From the cell containing the given text, extract its center point as (X, Y) coordinate. 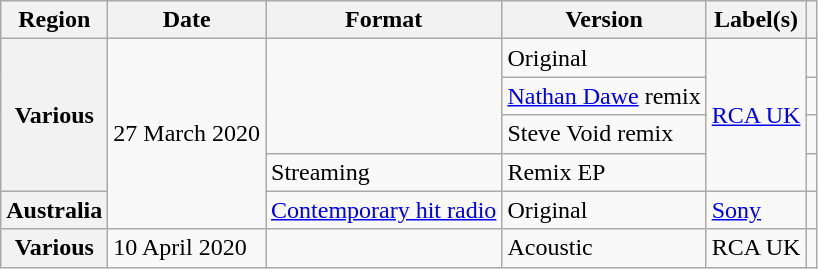
Sony (756, 210)
Contemporary hit radio (384, 210)
Version (604, 20)
Australia (54, 210)
Region (54, 20)
Steve Void remix (604, 134)
Label(s) (756, 20)
Date (187, 20)
Streaming (384, 172)
Acoustic (604, 248)
Format (384, 20)
10 April 2020 (187, 248)
27 March 2020 (187, 134)
Nathan Dawe remix (604, 96)
Remix EP (604, 172)
